Identify which cell holds the provided text, then report its [x, y] central coordinate. 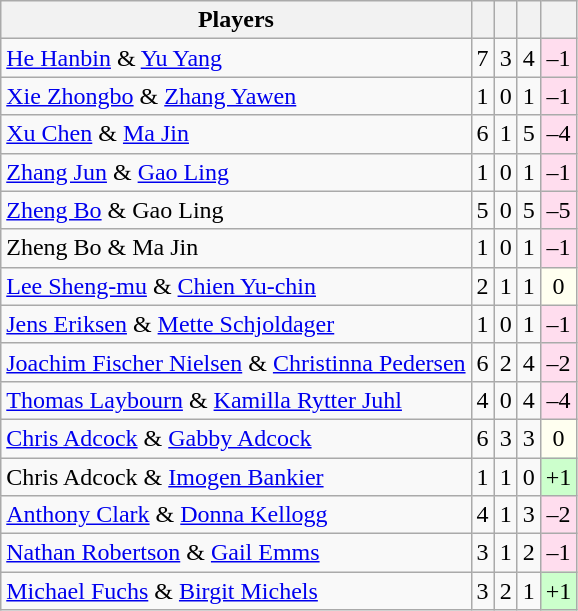
He Hanbin & Yu Yang [236, 58]
Zheng Bo & Ma Jin [236, 248]
Jens Eriksen & Mette Schjoldager [236, 324]
Lee Sheng-mu & Chien Yu-chin [236, 286]
Nathan Robertson & Gail Emms [236, 553]
Anthony Clark & Donna Kellogg [236, 515]
Players [236, 20]
–5 [558, 210]
Chris Adcock & Gabby Adcock [236, 438]
Zheng Bo & Gao Ling [236, 210]
Xu Chen & Ma Jin [236, 134]
Xie Zhongbo & Zhang Yawen [236, 96]
Chris Adcock & Imogen Bankier [236, 477]
7 [482, 58]
Michael Fuchs & Birgit Michels [236, 591]
Joachim Fischer Nielsen & Christinna Pedersen [236, 362]
Thomas Laybourn & Kamilla Rytter Juhl [236, 400]
Zhang Jun & Gao Ling [236, 172]
